Capture the cell that displays the provided text and extract its [X, Y] central coordinate. 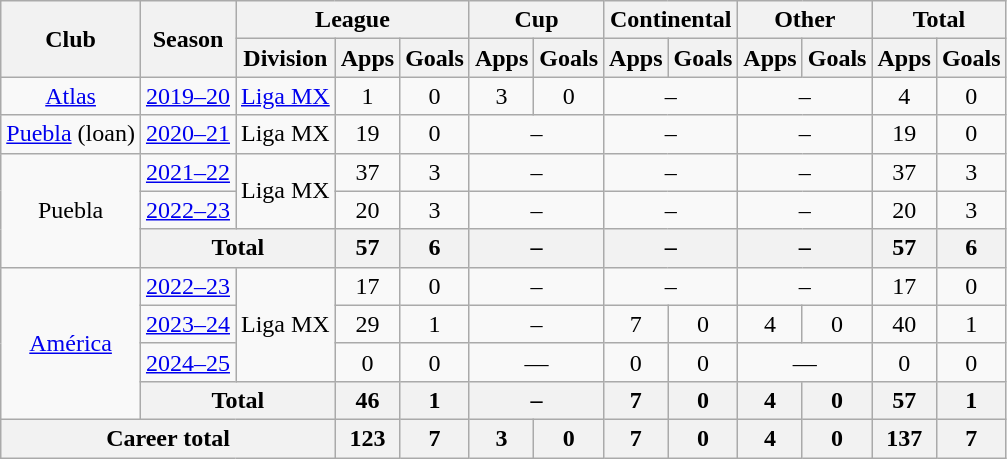
Atlas [71, 96]
Division [286, 58]
League [353, 20]
Other [805, 20]
Puebla [71, 210]
123 [367, 438]
2019–20 [188, 96]
Club [71, 39]
Season [188, 39]
Puebla (loan) [71, 134]
2021–22 [188, 172]
Cup [536, 20]
137 [904, 438]
2020–21 [188, 134]
2023–24 [188, 324]
46 [367, 400]
29 [367, 324]
Continental [671, 20]
2024–25 [188, 362]
40 [904, 324]
Career total [168, 438]
América [71, 343]
